Search for the cell housing the specified text and yield its [x, y] center coordinate. 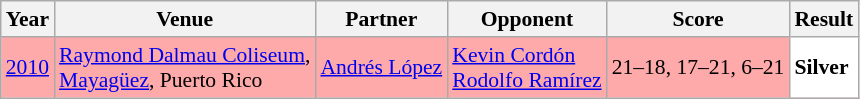
Venue [184, 19]
Result [824, 19]
Opponent [526, 19]
Silver [824, 68]
Raymond Dalmau Coliseum,Mayagüez, Puerto Rico [184, 68]
21–18, 17–21, 6–21 [698, 68]
Kevin Cordón Rodolfo Ramírez [526, 68]
Andrés López [381, 68]
Partner [381, 19]
2010 [28, 68]
Year [28, 19]
Score [698, 19]
